Extract the [x, y] coordinate from the center of the cell holding the provided text.  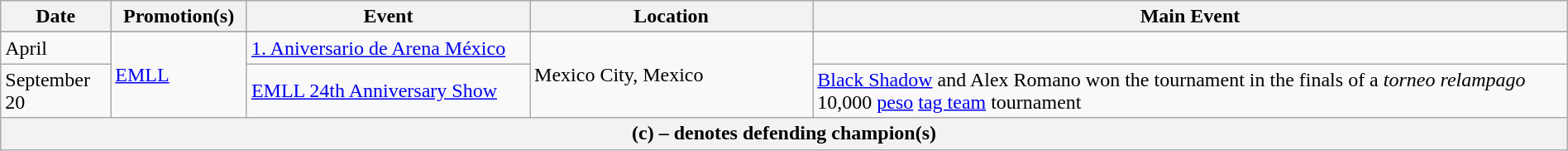
Black Shadow and Alex Romano won the tournament in the finals of a torneo relampago 10,000 peso tag team tournament [1191, 91]
EMLL [179, 75]
Promotion(s) [179, 17]
EMLL 24th Anniversary Show [388, 91]
April [56, 48]
Main Event [1191, 17]
1. Aniversario de Arena México [388, 48]
Date [56, 17]
Location [672, 17]
Event [388, 17]
(c) – denotes defending champion(s) [784, 134]
Mexico City, Mexico [672, 75]
September 20 [56, 91]
